Locate the cell with the specified text and output its [x, y] center coordinate. 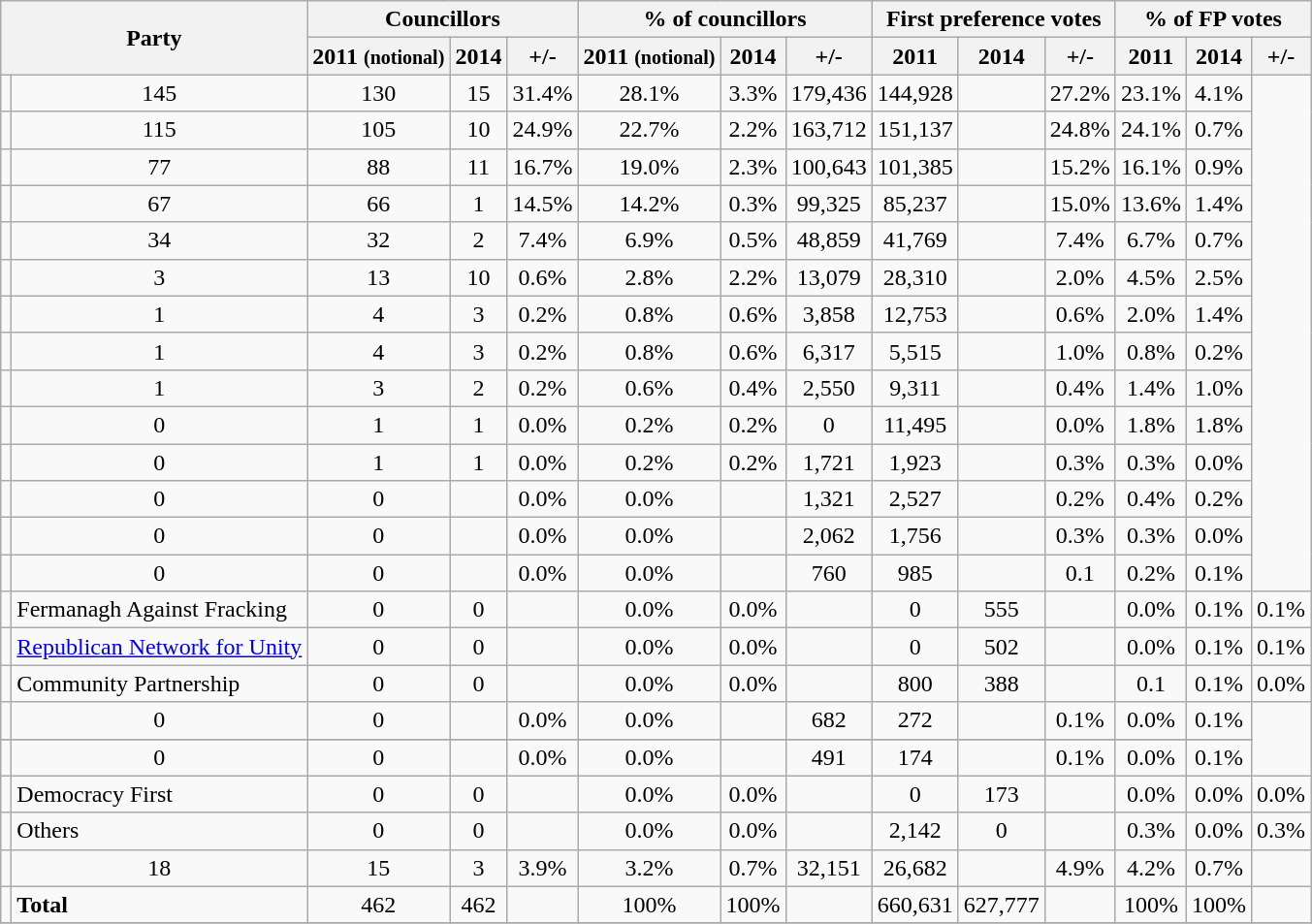
77 [159, 167]
163,712 [828, 130]
31.4% [543, 93]
First preference votes [993, 19]
3.2% [650, 868]
1,756 [915, 536]
173 [1001, 794]
101,385 [915, 167]
32,151 [828, 868]
2,142 [915, 831]
2.5% [1218, 277]
66 [378, 204]
627,777 [1001, 905]
26,682 [915, 868]
22.7% [650, 130]
% of FP votes [1212, 19]
48,859 [828, 240]
2,550 [828, 388]
23.1% [1150, 93]
682 [828, 720]
28.1% [650, 93]
3.9% [543, 868]
0.5% [752, 240]
34 [159, 240]
27.2% [1080, 93]
19.0% [650, 167]
41,769 [915, 240]
985 [915, 573]
24.9% [543, 130]
Councillors [442, 19]
115 [159, 130]
130 [378, 93]
88 [378, 167]
11,495 [915, 425]
100,643 [828, 167]
2.3% [752, 167]
15.0% [1080, 204]
13,079 [828, 277]
32 [378, 240]
2,527 [915, 499]
3,858 [828, 314]
6,317 [828, 351]
491 [828, 757]
800 [915, 684]
16.7% [543, 167]
% of councillors [725, 19]
14.5% [543, 204]
4.1% [1218, 93]
272 [915, 720]
144,928 [915, 93]
760 [828, 573]
660,631 [915, 905]
388 [1001, 684]
Community Partnership [159, 684]
Democracy First [159, 794]
Party [154, 38]
Others [159, 831]
1,721 [828, 462]
99,325 [828, 204]
6.9% [650, 240]
555 [1001, 610]
4.5% [1150, 277]
Fermanagh Against Fracking [159, 610]
15.2% [1080, 167]
151,137 [915, 130]
0.9% [1218, 167]
13 [378, 277]
145 [159, 93]
11 [479, 167]
9,311 [915, 388]
85,237 [915, 204]
3.3% [752, 93]
24.8% [1080, 130]
12,753 [915, 314]
6.7% [1150, 240]
13.6% [1150, 204]
5,515 [915, 351]
502 [1001, 647]
18 [159, 868]
14.2% [650, 204]
174 [915, 757]
179,436 [828, 93]
28,310 [915, 277]
1,321 [828, 499]
2,062 [828, 536]
1,923 [915, 462]
4.9% [1080, 868]
105 [378, 130]
4.2% [1150, 868]
Republican Network for Unity [159, 647]
16.1% [1150, 167]
67 [159, 204]
Total [159, 905]
24.1% [1150, 130]
2.8% [650, 277]
